Scan for the cell matching the given text and deliver its (X, Y) coordinate at center. 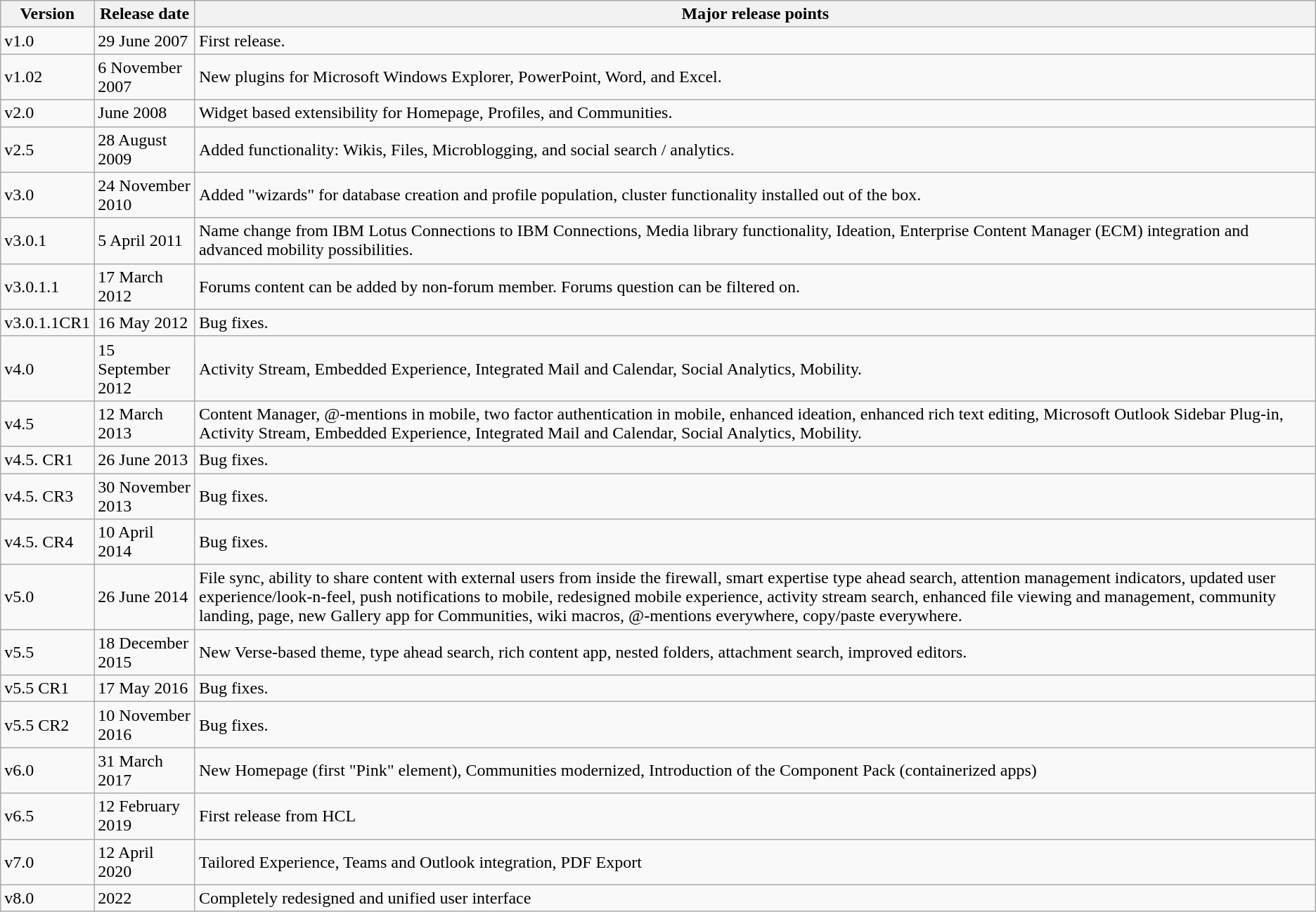
New plugins for Microsoft Windows Explorer, PowerPoint, Word, and Excel. (755, 77)
Major release points (755, 14)
Version (48, 14)
16 May 2012 (145, 323)
v5.5 CR2 (48, 725)
v4.5 (48, 423)
v4.5. CR3 (48, 496)
v4.5. CR4 (48, 542)
v4.5. CR1 (48, 460)
Tailored Experience, Teams and Outlook integration, PDF Export (755, 861)
10 April 2014 (145, 542)
v1.02 (48, 77)
26 June 2013 (145, 460)
Completely redesigned and unified user interface (755, 898)
6 November 2007 (145, 77)
26 June 2014 (145, 597)
Added "wizards" for database creation and profile population, cluster functionality installed out of the box. (755, 195)
v3.0 (48, 195)
15 September 2012 (145, 368)
12 April 2020 (145, 861)
17 May 2016 (145, 689)
v5.0 (48, 597)
v7.0 (48, 861)
New Homepage (first "Pink" element), Communities modernized, Introduction of the Component Pack (containerized apps) (755, 770)
Release date (145, 14)
2022 (145, 898)
June 2008 (145, 113)
Widget based extensibility for Homepage, Profiles, and Communities. (755, 113)
31 March 2017 (145, 770)
30 November 2013 (145, 496)
v3.0.1 (48, 240)
12 February 2019 (145, 816)
10 November 2016 (145, 725)
v5.5 CR1 (48, 689)
v4.0 (48, 368)
v3.0.1.1 (48, 287)
v6.5 (48, 816)
28 August 2009 (145, 149)
v2.0 (48, 113)
First release from HCL (755, 816)
18 December 2015 (145, 652)
v5.5 (48, 652)
v3.0.1.1CR1 (48, 323)
v8.0 (48, 898)
v6.0 (48, 770)
24 November 2010 (145, 195)
5 April 2011 (145, 240)
v1.0 (48, 41)
Forums content can be added by non-forum member. Forums question can be filtered on. (755, 287)
Added functionality: Wikis, Files, Microblogging, and social search / analytics. (755, 149)
First release. (755, 41)
17 March 2012 (145, 287)
29 June 2007 (145, 41)
Activity Stream, Embedded Experience, Integrated Mail and Calendar, Social Analytics, Mobility. (755, 368)
New Verse-based theme, type ahead search, rich content app, nested folders, attachment search, improved editors. (755, 652)
12 March 2013 (145, 423)
v2.5 (48, 149)
